From the cell containing the given text, extract its center point as [X, Y] coordinate. 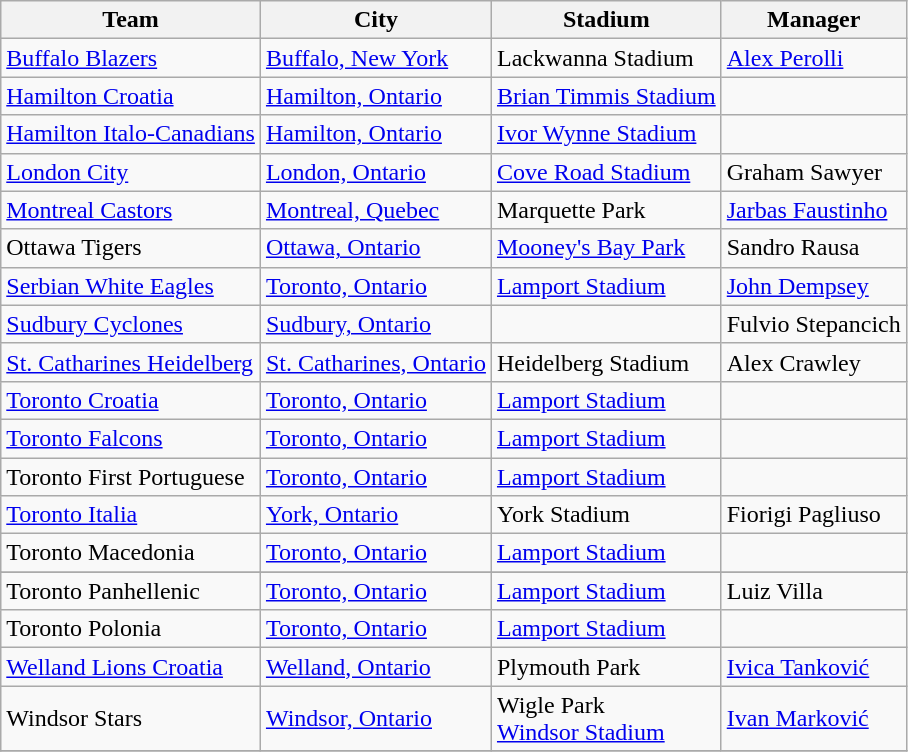
Buffalo, New York [376, 58]
London City [131, 172]
Manager [814, 20]
Hamilton Croatia [131, 96]
London, Ontario [376, 172]
Fulvio Stepancich [814, 324]
Luiz Villa [814, 591]
Stadium [606, 20]
Sudbury, Ontario [376, 324]
Montreal, Quebec [376, 210]
Serbian White Eagles [131, 286]
Alex Crawley [814, 362]
Alex Perolli [814, 58]
Marquette Park [606, 210]
Jarbas Faustinho [814, 210]
Toronto Croatia [131, 400]
Plymouth Park [606, 667]
Lackwanna Stadium [606, 58]
Sudbury Cyclones [131, 324]
Welland Lions Croatia [131, 667]
Mooney's Bay Park [606, 248]
John Dempsey [814, 286]
York, Ontario [376, 515]
Ottawa, Ontario [376, 248]
Graham Sawyer [814, 172]
Toronto Macedonia [131, 553]
Cove Road Stadium [606, 172]
Ottawa Tigers [131, 248]
Fiorigi Pagliuso [814, 515]
Team [131, 20]
York Stadium [606, 515]
Toronto Panhellenic [131, 591]
Welland, Ontario [376, 667]
Sandro Rausa [814, 248]
Toronto Italia [131, 515]
City [376, 20]
Buffalo Blazers [131, 58]
Hamilton Italo-Canadians [131, 134]
Montreal Castors [131, 210]
Windsor, Ontario [376, 718]
St. Catharines, Ontario [376, 362]
Toronto Falcons [131, 438]
Ivor Wynne Stadium [606, 134]
Brian Timmis Stadium [606, 96]
Ivica Tanković [814, 667]
Toronto First Portuguese [131, 477]
Wigle ParkWindsor Stadium [606, 718]
Windsor Stars [131, 718]
St. Catharines Heidelberg [131, 362]
Heidelberg Stadium [606, 362]
Ivan Marković [814, 718]
Toronto Polonia [131, 629]
